Extract the [x, y] coordinate from the center of the cell holding the provided text.  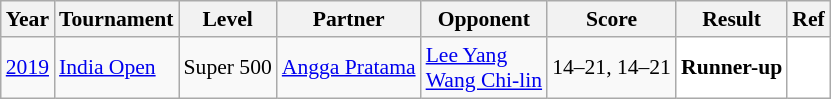
Score [612, 19]
Lee Yang Wang Chi-lin [484, 68]
Year [28, 19]
Opponent [484, 19]
Runner-up [732, 68]
14–21, 14–21 [612, 68]
India Open [116, 68]
Ref [808, 19]
2019 [28, 68]
Super 500 [228, 68]
Level [228, 19]
Partner [349, 19]
Result [732, 19]
Angga Pratama [349, 68]
Tournament [116, 19]
